Output the (x, y) coordinate of the center of the cell containing the given text.  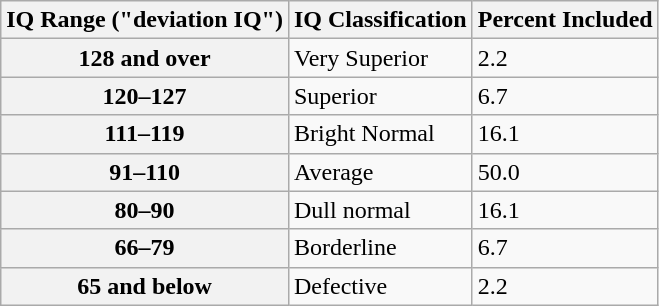
Bright Normal (380, 134)
IQ Range ("deviation IQ") (145, 20)
Very Superior (380, 58)
Superior (380, 96)
IQ Classification (380, 20)
Percent Included (565, 20)
91–110 (145, 172)
120–127 (145, 96)
80–90 (145, 210)
50.0 (565, 172)
66–79 (145, 248)
65 and below (145, 286)
111–119 (145, 134)
128 and over (145, 58)
Dull normal (380, 210)
Borderline (380, 248)
Defective (380, 286)
Average (380, 172)
